Capture the cell that displays the provided text and extract its [x, y] central coordinate. 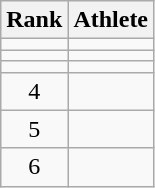
5 [34, 129]
6 [34, 167]
Athlete [111, 20]
4 [34, 91]
Rank [34, 20]
